Output the (x, y) coordinate of the center of the cell containing the given text.  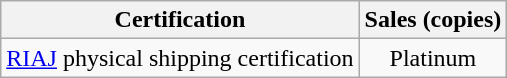
RIAJ physical shipping certification (180, 58)
Certification (180, 20)
Platinum (433, 58)
Sales (copies) (433, 20)
